Scan for the cell matching the given text and deliver its [X, Y] coordinate at center. 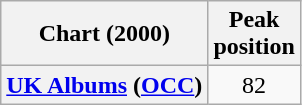
Peakposition [254, 34]
Chart (2000) [104, 34]
UK Albums (OCC) [104, 85]
82 [254, 85]
